From the cell containing the given text, extract its center point as (x, y) coordinate. 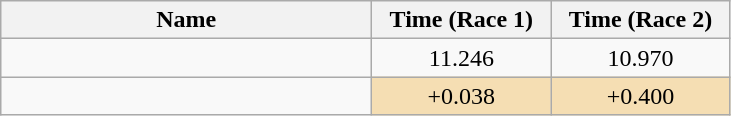
11.246 (462, 58)
+0.400 (640, 96)
Time (Race 1) (462, 20)
+0.038 (462, 96)
Name (186, 20)
Time (Race 2) (640, 20)
10.970 (640, 58)
